For the text-containing cell, return its midpoint in [X, Y] coordinate format. 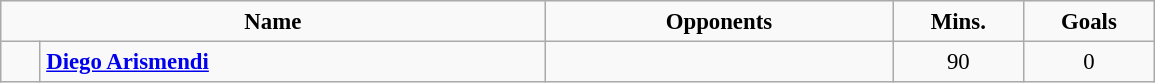
Mins. [958, 21]
Name [273, 21]
Opponents [719, 21]
Diego Arismendi [292, 61]
Goals [1090, 21]
0 [1090, 61]
90 [958, 61]
